Capture the cell that displays the provided text and extract its [X, Y] central coordinate. 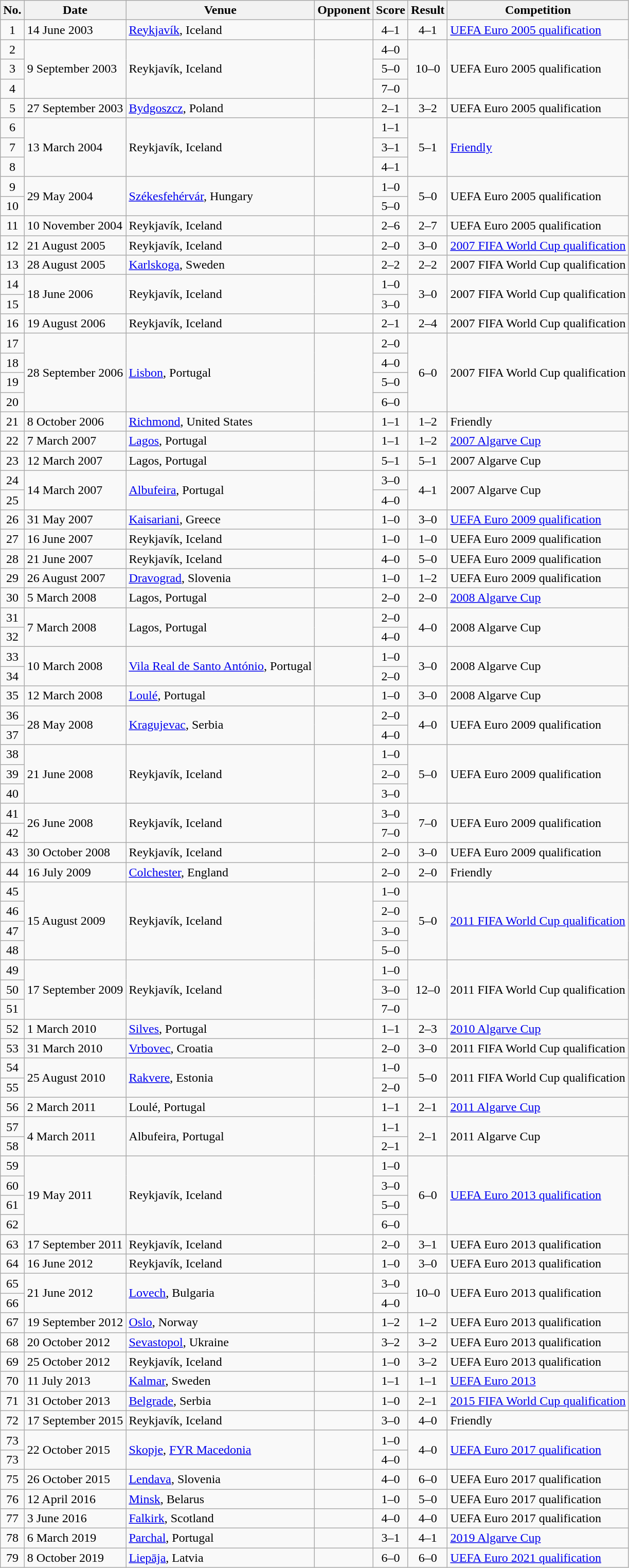
48 [12, 950]
16 June 2007 [75, 539]
9 [12, 186]
29 [12, 578]
43 [12, 852]
28 May 2008 [75, 725]
69 [12, 1362]
2015 FIFA World Cup qualification [538, 1401]
Sevastopol, Ukraine [220, 1342]
2–3 [427, 1029]
14 March 2007 [75, 490]
71 [12, 1401]
Liepāja, Latvia [220, 1558]
21 June 2007 [75, 558]
26 June 2008 [75, 823]
Richmond, United States [220, 421]
3 [12, 69]
39 [12, 774]
67 [12, 1323]
7 March 2007 [75, 441]
76 [12, 1499]
64 [12, 1264]
28 [12, 558]
47 [12, 931]
10 November 2004 [75, 225]
Kragujevac, Serbia [220, 725]
2 [12, 49]
Kalmar, Sweden [220, 1381]
Opponent [344, 10]
4 [12, 89]
Minsk, Belarus [220, 1499]
Rakvere, Estonia [220, 1078]
36 [12, 715]
31 March 2010 [75, 1048]
77 [12, 1519]
6 [12, 128]
Vila Real de Santo António, Portugal [220, 666]
Vrbovec, Croatia [220, 1048]
Silves, Portugal [220, 1029]
41 [12, 813]
12 [12, 245]
58 [12, 1146]
9 September 2003 [75, 69]
22 [12, 441]
15 August 2009 [75, 921]
10 [12, 206]
Karlskoga, Sweden [220, 265]
26 [12, 519]
13 [12, 265]
21 August 2005 [75, 245]
30 October 2008 [75, 852]
61 [12, 1205]
7 March 2008 [75, 627]
37 [12, 735]
44 [12, 872]
65 [12, 1283]
Oslo, Norway [220, 1323]
54 [12, 1068]
17 September 2009 [75, 990]
12 March 2007 [75, 461]
Falkirk, Scotland [220, 1519]
20 [12, 402]
8 [12, 167]
UEFA Euro 2013 [538, 1381]
12 March 2008 [75, 696]
14 [12, 285]
57 [12, 1126]
25 [12, 500]
51 [12, 1009]
3 June 2016 [75, 1519]
60 [12, 1185]
Score [391, 10]
2019 Algarve Cup [538, 1538]
42 [12, 833]
1 March 2010 [75, 1029]
28 September 2006 [75, 373]
27 [12, 539]
32 [12, 637]
8 October 2006 [75, 421]
4 March 2011 [75, 1136]
31 May 2007 [75, 519]
34 [12, 676]
2–6 [391, 225]
12–0 [427, 990]
30 [12, 598]
40 [12, 794]
18 June 2006 [75, 294]
16 June 2012 [75, 1264]
27 September 2003 [75, 108]
49 [12, 970]
31 October 2013 [75, 1401]
46 [12, 911]
11 July 2013 [75, 1381]
UEFA Euro 2021 qualification [538, 1558]
19 August 2006 [75, 324]
72 [12, 1420]
Székesfehérvár, Hungary [220, 196]
55 [12, 1087]
78 [12, 1538]
63 [12, 1244]
20 October 2012 [75, 1342]
16 July 2009 [75, 872]
26 August 2007 [75, 578]
Lendava, Slovenia [220, 1479]
Colchester, England [220, 872]
25 August 2010 [75, 1078]
75 [12, 1479]
21 [12, 421]
Bydgoszcz, Poland [220, 108]
56 [12, 1107]
17 September 2011 [75, 1244]
Lisbon, Portugal [220, 373]
11 [12, 225]
6 March 2019 [75, 1538]
10 March 2008 [75, 666]
24 [12, 480]
5 [12, 108]
18 [12, 363]
26 October 2015 [75, 1479]
38 [12, 754]
79 [12, 1558]
17 September 2015 [75, 1420]
68 [12, 1342]
28 August 2005 [75, 265]
2010 Algarve Cup [538, 1029]
33 [12, 657]
Kaisariani, Greece [220, 519]
Parchal, Portugal [220, 1538]
29 May 2004 [75, 196]
22 October 2015 [75, 1450]
Lovech, Bulgaria [220, 1293]
2 March 2011 [75, 1107]
52 [12, 1029]
7 [12, 147]
19 [12, 382]
45 [12, 892]
50 [12, 990]
17 [12, 343]
62 [12, 1225]
2–4 [427, 324]
59 [12, 1166]
14 June 2003 [75, 30]
8 October 2019 [75, 1558]
Venue [220, 10]
15 [12, 304]
21 June 2008 [75, 774]
23 [12, 461]
31 [12, 618]
Date [75, 10]
19 September 2012 [75, 1323]
Skopje, FYR Macedonia [220, 1450]
Belgrade, Serbia [220, 1401]
Result [427, 10]
No. [12, 10]
Dravograd, Slovenia [220, 578]
53 [12, 1048]
19 May 2011 [75, 1195]
5 March 2008 [75, 598]
13 March 2004 [75, 147]
1 [12, 30]
66 [12, 1303]
12 April 2016 [75, 1499]
2–7 [427, 225]
35 [12, 696]
21 June 2012 [75, 1293]
Competition [538, 10]
70 [12, 1381]
25 October 2012 [75, 1362]
16 [12, 324]
